Locate the cell with the specified text and output its (X, Y) center coordinate. 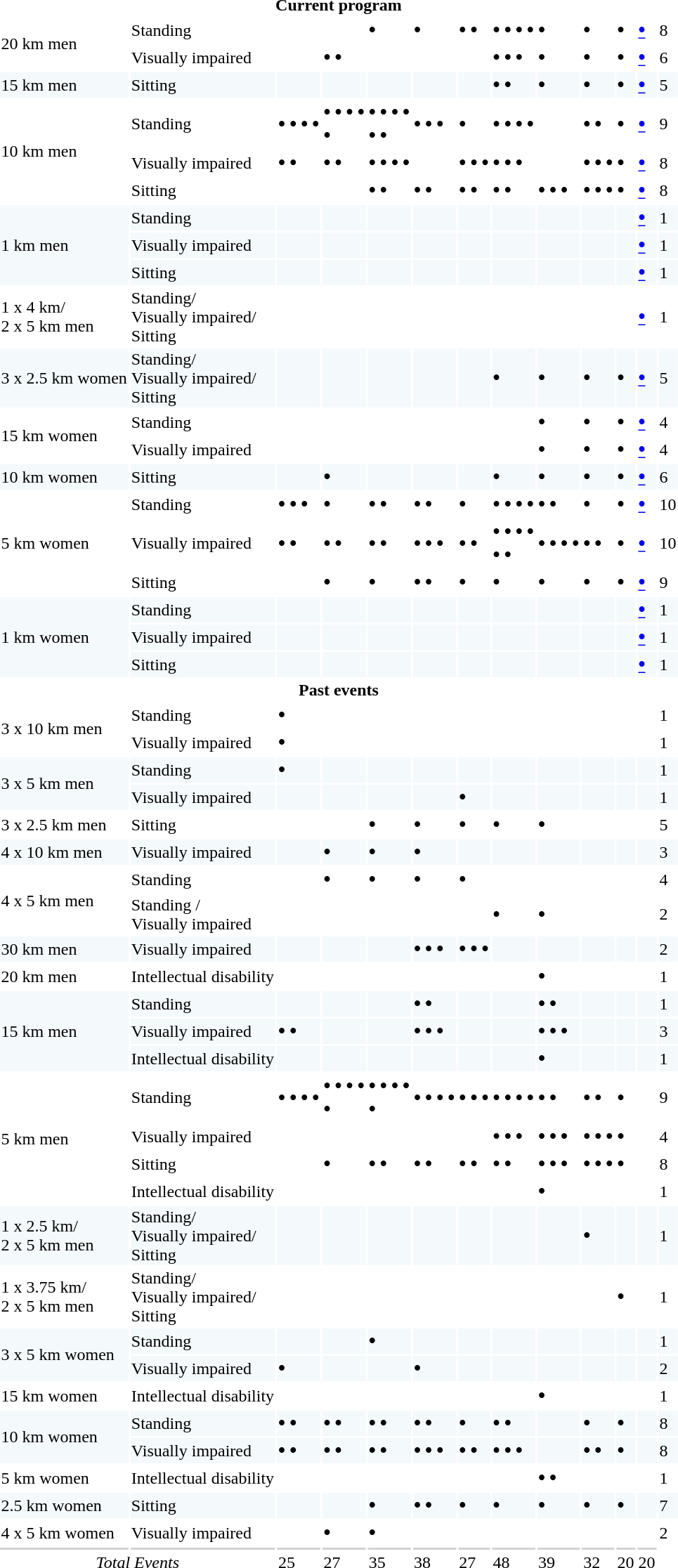
30 km men (64, 949)
3 x 10 km men (64, 729)
Past events (339, 690)
10 km men (64, 152)
3 x 5 km women (64, 1354)
4 x 5 km men (64, 901)
Standing /Visually impaired (202, 915)
3 x 2.5 km men (64, 825)
1 km men (64, 245)
3 x 5 km men (64, 784)
1 x 2.5 km/2 x 5 km men (64, 1236)
1 km women (64, 637)
2.5 km women (64, 1505)
1 x 4 km/2 x 5 km men (64, 317)
5 km men (64, 1139)
7 (667, 1505)
4 x 10 km men (64, 852)
3 x 2.5 km women (64, 378)
1 x 3.75 km/2 x 5 km men (64, 1297)
4 x 5 km women (64, 1533)
